Provide the (X, Y) coordinate of the cell's center where the given text is located.  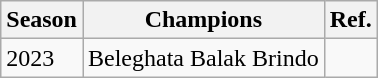
Ref. (350, 20)
Beleghata Balak Brindo (203, 58)
Champions (203, 20)
Season (42, 20)
2023 (42, 58)
